Scan for the cell matching the given text and deliver its (x, y) coordinate at center. 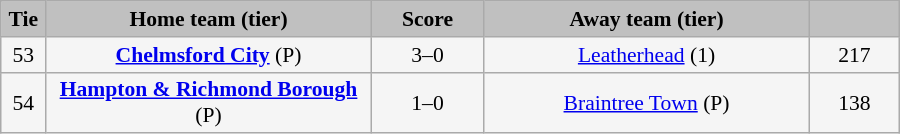
53 (24, 55)
Leatherhead (1) (647, 55)
Home team (tier) (209, 19)
Score (427, 19)
Tie (24, 19)
217 (854, 55)
Hampton & Richmond Borough (P) (209, 102)
3–0 (427, 55)
Away team (tier) (647, 19)
54 (24, 102)
Chelmsford City (P) (209, 55)
138 (854, 102)
Braintree Town (P) (647, 102)
1–0 (427, 102)
